Locate the cell with the specified text and output its (X, Y) center coordinate. 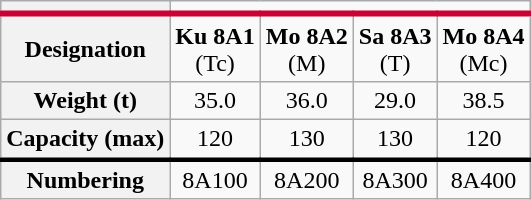
36.0 (306, 100)
Numbering (86, 179)
Mo 8A2(M) (306, 48)
Capacity (max) (86, 139)
8A200 (306, 179)
Designation (86, 48)
8A100 (215, 179)
Mo 8A4(Mc) (484, 48)
Sa 8A3(T) (395, 48)
8A400 (484, 179)
8A300 (395, 179)
Weight (t) (86, 100)
Ku 8A1(Tc) (215, 48)
38.5 (484, 100)
29.0 (395, 100)
35.0 (215, 100)
